Locate the cell with the specified text and output its [x, y] center coordinate. 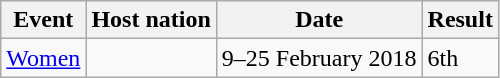
Result [460, 20]
Host nation [151, 20]
Women [44, 58]
6th [460, 58]
Event [44, 20]
9–25 February 2018 [319, 58]
Date [319, 20]
